Search for the cell housing the specified text and yield its (X, Y) center coordinate. 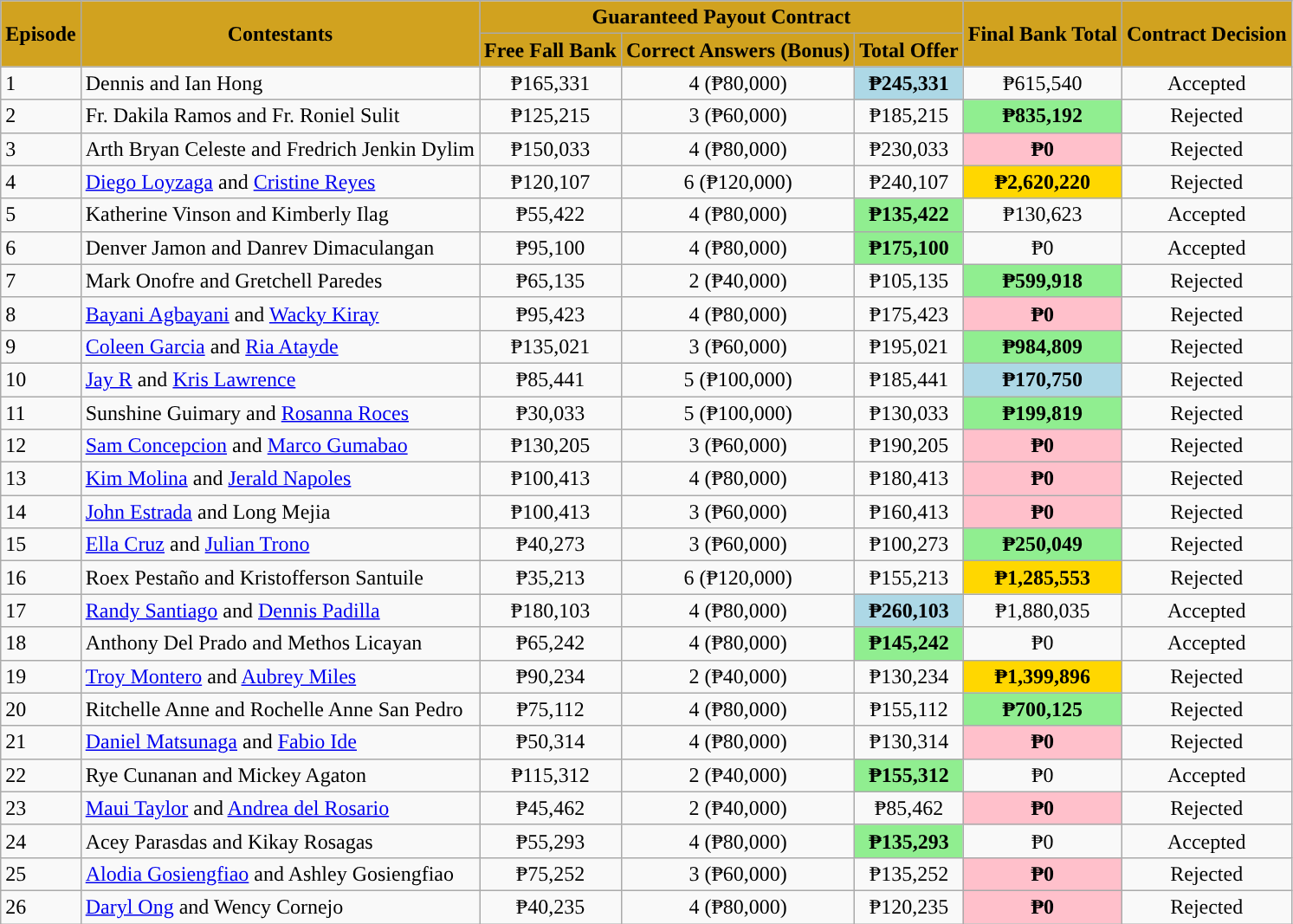
Kim Molina and Jerald Napoles (280, 479)
₱130,314 (909, 742)
₱190,205 (909, 446)
Katherine Vinson and Kimberly Ilag (280, 215)
₱85,441 (551, 379)
11 (41, 413)
₱95,423 (551, 313)
₱135,422 (909, 215)
₱40,235 (551, 907)
₱180,413 (909, 479)
Anthony Del Prado and Methos Licayan (280, 643)
₱835,192 (1043, 116)
₱175,423 (909, 313)
₱105,135 (909, 281)
₱1,880,035 (1043, 611)
Arth Bryan Celeste and Fredrich Jenkin Dylim (280, 149)
13 (41, 479)
₱230,033 (909, 149)
₱75,112 (551, 709)
₱120,107 (551, 182)
Guaranteed Payout Contract (722, 17)
₱240,107 (909, 182)
22 (41, 775)
18 (41, 643)
Denver Jamon and Danrev Dimaculangan (280, 248)
₱85,462 (909, 808)
Troy Montero and Aubrey Miles (280, 676)
₱75,252 (551, 874)
₱984,809 (1043, 346)
₱120,235 (909, 907)
15 (41, 545)
19 (41, 676)
Coleen Garcia and Ria Atayde (280, 346)
26 (41, 907)
20 (41, 709)
₱199,819 (1043, 413)
₱45,462 (551, 808)
₱55,293 (551, 841)
9 (41, 346)
Daryl Ong and Wency Cornejo (280, 907)
₱1,285,553 (1043, 578)
Jay R and Kris Lawrence (280, 379)
₱130,205 (551, 446)
10 (41, 379)
25 (41, 874)
₱125,215 (551, 116)
1 (41, 83)
₱115,312 (551, 775)
₱155,213 (909, 578)
₱185,215 (909, 116)
Alodia Gosiengfiao and Ashley Gosiengfiao (280, 874)
₱155,112 (909, 709)
21 (41, 742)
Mark Onofre and Gretchell Paredes (280, 281)
Bayani Agbayani and Wacky Kiray (280, 313)
Ritchelle Anne and Rochelle Anne San Pedro (280, 709)
₱250,049 (1043, 545)
Ella Cruz and Julian Trono (280, 545)
Sunshine Guimary and Rosanna Roces (280, 413)
₱155,312 (909, 775)
17 (41, 611)
₱180,103 (551, 611)
Fr. Dakila Ramos and Fr. Roniel Sulit (280, 116)
₱700,125 (1043, 709)
₱135,252 (909, 874)
Free Fall Bank (551, 50)
₱100,273 (909, 545)
₱175,100 (909, 248)
2 (41, 116)
Total Offer (909, 50)
4 (41, 182)
₱95,100 (551, 248)
₱145,242 (909, 643)
Maui Taylor and Andrea del Rosario (280, 808)
6 (41, 248)
₱65,135 (551, 281)
Acey Parasdas and Kikay Rosagas (280, 841)
24 (41, 841)
₱599,918 (1043, 281)
Episode (41, 34)
₱1,399,896 (1043, 676)
3 (41, 149)
12 (41, 446)
Roex Pestaño and Kristofferson Santuile (280, 578)
₱185,441 (909, 379)
Daniel Matsunaga and Fabio Ide (280, 742)
14 (41, 512)
₱50,314 (551, 742)
Contestants (280, 34)
Randy Santiago and Dennis Padilla (280, 611)
Correct Answers (Bonus) (738, 50)
₱245,331 (909, 83)
Sam Concepcion and Marco Gumabao (280, 446)
₱130,623 (1043, 215)
₱160,413 (909, 512)
Rye Cunanan and Mickey Agaton (280, 775)
₱35,213 (551, 578)
₱260,103 (909, 611)
₱65,242 (551, 643)
₱135,293 (909, 841)
₱130,234 (909, 676)
₱2,620,220 (1043, 182)
₱55,422 (551, 215)
₱40,273 (551, 545)
₱150,033 (551, 149)
₱130,033 (909, 413)
Dennis and Ian Hong (280, 83)
Final Bank Total (1043, 34)
5 (41, 215)
Diego Loyzaga and Cristine Reyes (280, 182)
John Estrada and Long Mejia (280, 512)
23 (41, 808)
₱195,021 (909, 346)
₱615,540 (1043, 83)
8 (41, 313)
7 (41, 281)
₱90,234 (551, 676)
Contract Decision (1206, 34)
₱165,331 (551, 83)
₱135,021 (551, 346)
₱170,750 (1043, 379)
₱30,033 (551, 413)
16 (41, 578)
